Find where the given text appears and provide that cell's center as (X, Y) coordinate. 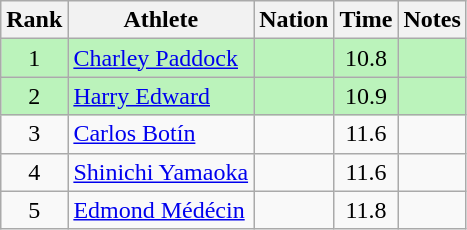
Carlos Botín (161, 134)
Athlete (161, 20)
Rank (34, 20)
Shinichi Yamaoka (161, 172)
2 (34, 96)
11.8 (366, 210)
Notes (432, 20)
Harry Edward (161, 96)
10.8 (366, 58)
5 (34, 210)
Edmond Médécin (161, 210)
1 (34, 58)
Charley Paddock (161, 58)
3 (34, 134)
10.9 (366, 96)
4 (34, 172)
Nation (294, 20)
Time (366, 20)
